Capture the cell that displays the provided text and extract its (x, y) central coordinate. 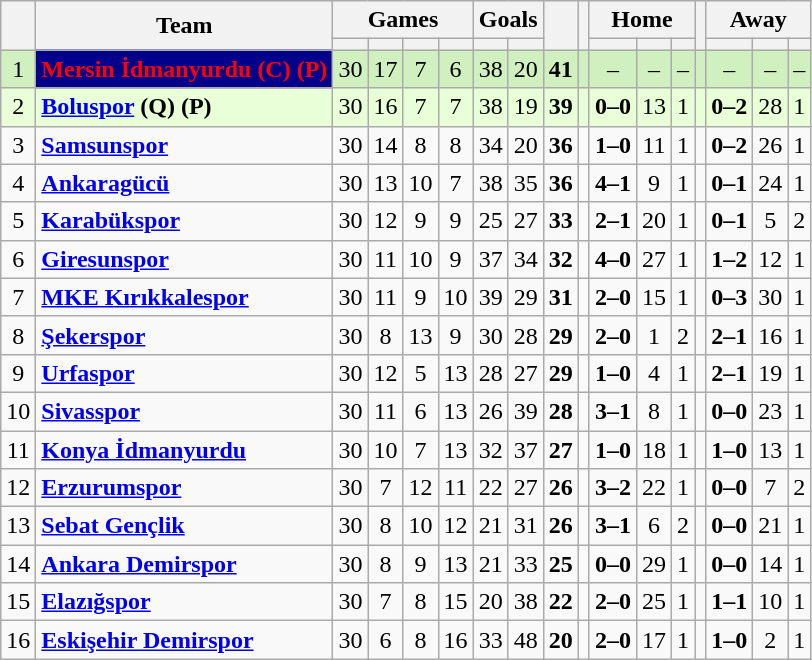
1–1 (730, 602)
Elazığspor (184, 602)
Games (403, 20)
Boluspor (Q) (P) (184, 107)
Şekerspor (184, 335)
4–1 (612, 183)
3 (18, 145)
18 (654, 449)
Home (642, 20)
Konya İdmanyurdu (184, 449)
Ankara Demirspor (184, 564)
0–3 (730, 297)
Away (758, 20)
4–0 (612, 259)
Giresunspor (184, 259)
41 (560, 69)
MKE Kırıkkalespor (184, 297)
3–2 (612, 488)
Urfaspor (184, 373)
1–2 (730, 259)
35 (526, 183)
24 (770, 183)
Sivasspor (184, 411)
Mersin İdmanyurdu (C) (P) (184, 69)
Erzurumspor (184, 488)
23 (770, 411)
Eskişehir Demirspor (184, 640)
Goals (508, 20)
Sebat Gençlik (184, 526)
Ankaragücü (184, 183)
Samsunspor (184, 145)
Team (184, 26)
Karabükspor (184, 221)
48 (526, 640)
